Identify which cell holds the provided text, then report its [x, y] central coordinate. 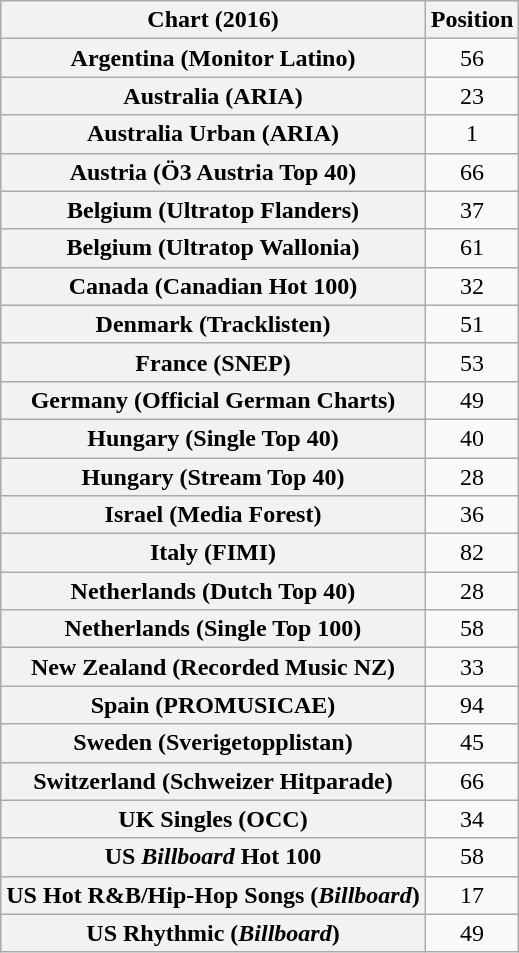
34 [472, 819]
Argentina (Monitor Latino) [213, 58]
Australia Urban (ARIA) [213, 134]
Belgium (Ultratop Wallonia) [213, 248]
UK Singles (OCC) [213, 819]
France (SNEP) [213, 362]
Australia (ARIA) [213, 96]
US Rhythmic (Billboard) [213, 933]
94 [472, 705]
Denmark (Tracklisten) [213, 324]
17 [472, 895]
36 [472, 515]
Position [472, 20]
Netherlands (Dutch Top 40) [213, 591]
US Hot R&B/Hip-Hop Songs (Billboard) [213, 895]
Canada (Canadian Hot 100) [213, 286]
33 [472, 667]
1 [472, 134]
40 [472, 438]
32 [472, 286]
Netherlands (Single Top 100) [213, 629]
US Billboard Hot 100 [213, 857]
Germany (Official German Charts) [213, 400]
Switzerland (Schweizer Hitparade) [213, 781]
Italy (FIMI) [213, 553]
Austria (Ö3 Austria Top 40) [213, 172]
Hungary (Single Top 40) [213, 438]
53 [472, 362]
23 [472, 96]
Spain (PROMUSICAE) [213, 705]
Belgium (Ultratop Flanders) [213, 210]
61 [472, 248]
Chart (2016) [213, 20]
37 [472, 210]
45 [472, 743]
New Zealand (Recorded Music NZ) [213, 667]
Israel (Media Forest) [213, 515]
56 [472, 58]
Sweden (Sverigetopplistan) [213, 743]
51 [472, 324]
Hungary (Stream Top 40) [213, 477]
82 [472, 553]
